Search for the cell housing the specified text and yield its (X, Y) center coordinate. 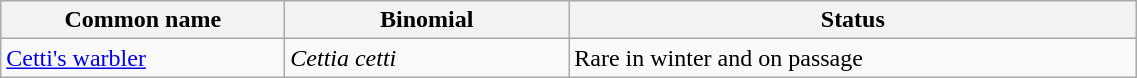
Status (853, 20)
Cettia cetti (427, 58)
Binomial (427, 20)
Common name (143, 20)
Rare in winter and on passage (853, 58)
Cetti's warbler (143, 58)
